Provide the [x, y] coordinate of the cell's center where the given text is located.  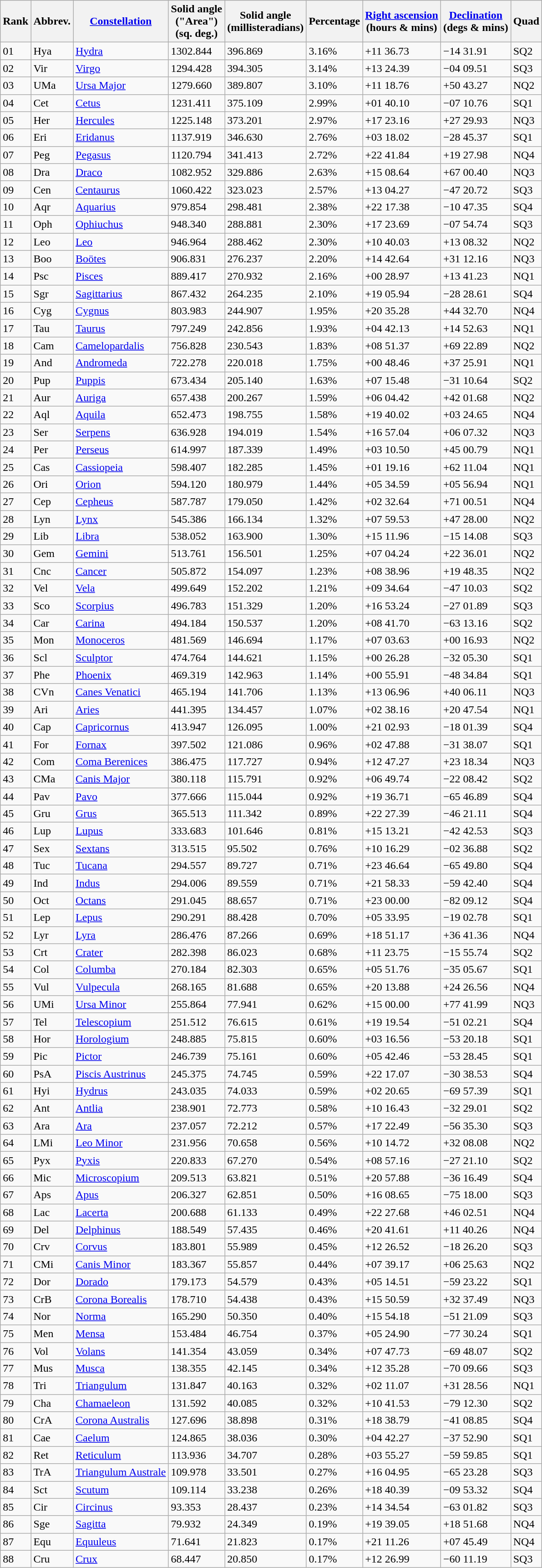
109.978 [197, 1472]
16 [15, 311]
Corona Australis [121, 1420]
−14 31.91 [476, 51]
88.428 [266, 918]
Rank [15, 21]
Decli­nation(degs & mins) [476, 21]
Cancer [121, 571]
+77 41.99 [476, 1004]
68 [15, 1212]
Lib [52, 536]
+16 53.24 [402, 606]
74.745 [266, 1073]
+08 41.70 [402, 623]
165.290 [197, 1316]
+10 40.03 [402, 242]
Triangulum [121, 1386]
01 [15, 51]
Circinus [121, 1507]
+00 26.28 [402, 658]
+21 58.33 [402, 883]
182.285 [266, 467]
−53 28.45 [476, 1056]
57.435 [266, 1230]
Lyn [52, 519]
45 [15, 814]
−65 23.28 [476, 1472]
465.194 [197, 692]
89.559 [266, 883]
+15 50.59 [402, 1299]
74 [15, 1316]
Monoceros [121, 640]
+08 57.16 [402, 1160]
248.885 [197, 1039]
+20 47.54 [476, 710]
Scutum [121, 1490]
+02 38.16 [402, 710]
0.94% [334, 761]
+45 00.79 [476, 449]
Virgo [121, 68]
Draco [121, 172]
Pegasus [121, 155]
Sagitta [121, 1524]
Canis Minor [121, 1264]
28.437 [266, 1507]
206.327 [197, 1195]
42.145 [266, 1369]
Columba [121, 970]
209.513 [197, 1178]
270.184 [197, 970]
2.38% [334, 207]
141.354 [197, 1351]
0.31% [334, 1420]
+16 08.65 [402, 1195]
27 [15, 501]
+02 32.64 [402, 501]
413.947 [197, 727]
1.44% [334, 484]
73 [15, 1299]
1.83% [334, 346]
−70 09.66 [476, 1369]
LMi [52, 1143]
25 [15, 467]
Chamaeleon [121, 1403]
75.161 [266, 1056]
231.956 [197, 1143]
+12 26.52 [402, 1247]
+23 46.64 [402, 866]
Aqr [52, 207]
+07 45.49 [476, 1542]
−27 01.89 [476, 606]
290.291 [197, 918]
+36 41.36 [476, 935]
1.93% [334, 328]
Horologium [121, 1039]
294.006 [197, 883]
+37 25.91 [476, 363]
Dorado [121, 1282]
+15 08.64 [402, 172]
21 [15, 398]
Puppis [121, 380]
06 [15, 138]
Vela [121, 588]
46 [15, 831]
183.367 [197, 1264]
−36 16.49 [476, 1178]
+02 20.65 [402, 1091]
0.19% [334, 1524]
0.81% [334, 831]
386.475 [197, 761]
979.854 [197, 207]
−47 20.72 [476, 189]
−47 10.03 [476, 588]
242.856 [266, 328]
−56 35.30 [476, 1126]
Ret [52, 1455]
333.683 [197, 831]
38 [15, 692]
07 [15, 155]
−28 45.37 [476, 138]
+03 16.56 [402, 1039]
−18 01.39 [476, 727]
142.963 [266, 675]
−15 14.08 [476, 536]
−32 05.30 [476, 658]
21.823 [266, 1542]
246.739 [197, 1056]
Sco [52, 606]
0.28% [334, 1455]
Mus [52, 1369]
63 [15, 1126]
12 [15, 242]
+00 48.46 [402, 363]
08 [15, 172]
3.16% [334, 51]
614.997 [197, 449]
+17 22.49 [402, 1126]
Vulpecula [121, 987]
Sextans [121, 848]
81 [15, 1438]
Vir [52, 68]
+67 00.40 [476, 172]
Cir [52, 1507]
+32 08.08 [476, 1143]
144.621 [266, 658]
Phe [52, 675]
0.61% [334, 1021]
365.513 [197, 814]
76 [15, 1351]
Aquila [121, 415]
244.907 [266, 311]
75.815 [266, 1039]
Cam [52, 346]
1279.660 [197, 86]
+16 57.04 [402, 432]
Andromeda [121, 363]
+17 23.69 [402, 224]
71.641 [197, 1542]
39 [15, 710]
+22 36.01 [476, 554]
Auriga [121, 398]
+42 01.68 [476, 398]
+02 11.07 [402, 1386]
75 [15, 1333]
220.018 [266, 363]
−59 42.40 [476, 883]
46.754 [266, 1333]
Vul [52, 987]
1.07% [334, 710]
0.26% [334, 1490]
86 [15, 1524]
Caelum [121, 1438]
1.58% [334, 415]
88 [15, 1559]
346.630 [266, 138]
+13 24.39 [402, 68]
1.13% [334, 692]
CrA [52, 1420]
+00 55.91 [402, 675]
24.349 [266, 1524]
469.319 [197, 675]
+13 06.96 [402, 692]
−15 55.74 [476, 952]
−37 52.90 [476, 1438]
Telescopium [121, 1021]
−46 21.11 [476, 814]
78 [15, 1386]
Peg [52, 155]
Leo Minor [121, 1143]
1.30% [334, 536]
+50 43.27 [476, 86]
Cep [52, 501]
722.278 [197, 363]
+03 10.50 [402, 449]
481.569 [197, 640]
Cyg [52, 311]
34 [15, 623]
152.202 [266, 588]
127.696 [197, 1420]
+13 08.32 [476, 242]
183.801 [197, 1247]
441.395 [197, 710]
Cru [52, 1559]
40.085 [266, 1403]
44 [15, 797]
288.881 [266, 224]
+12 35.28 [402, 1369]
0.58% [334, 1108]
05 [15, 120]
0.76% [334, 848]
513.761 [197, 554]
74.033 [266, 1091]
Solid angle(millisteradians) [266, 21]
Lyra [121, 935]
Phoenix [121, 675]
1.00% [334, 727]
1.21% [334, 588]
Ind [52, 883]
2.20% [334, 259]
397.502 [197, 744]
Canes Venatici [121, 692]
889.417 [197, 276]
187.339 [266, 449]
Crt [52, 952]
115.044 [266, 797]
0.46% [334, 1230]
+10 14.72 [402, 1143]
Microscopium [121, 1178]
Lepus [121, 918]
+14 42.64 [402, 259]
Volans [121, 1351]
Hydrus [121, 1091]
Perseus [121, 449]
09 [15, 189]
38.036 [266, 1438]
179.050 [266, 501]
109.114 [197, 1490]
PsA [52, 1073]
−27 21.10 [476, 1160]
−30 38.53 [476, 1073]
+05 24.90 [402, 1333]
Ursa Minor [121, 1004]
−63 13.16 [476, 623]
Pup [52, 380]
205.140 [266, 380]
+09 34.64 [402, 588]
+11 18.76 [402, 86]
288.462 [266, 242]
20 [15, 380]
55 [15, 987]
+16 04.95 [402, 1472]
−35 05.67 [476, 970]
494.184 [197, 623]
+19 40.02 [402, 415]
+12 47.27 [402, 761]
−51 02.21 [476, 1021]
Ser [52, 432]
134.457 [266, 710]
−65 49.80 [476, 866]
1.59% [334, 398]
+07 15.48 [402, 380]
84 [15, 1490]
Serpens [121, 432]
54 [15, 970]
1060.422 [197, 189]
60 [15, 1073]
TrA [52, 1472]
Libra [121, 536]
11 [15, 224]
+07 39.17 [402, 1264]
UMi [52, 1004]
657.438 [197, 398]
Ari [52, 710]
0.44% [334, 1264]
113.936 [197, 1455]
Cygnus [121, 311]
2.72% [334, 155]
124.865 [197, 1438]
+20 57.88 [402, 1178]
+01 40.10 [402, 103]
2.57% [334, 189]
−69 48.07 [476, 1351]
10 [15, 207]
87 [15, 1542]
Aps [52, 1195]
0.27% [334, 1472]
+21 02.93 [402, 727]
03 [15, 86]
Com [52, 761]
61.133 [266, 1212]
Pictor [121, 1056]
57 [15, 1021]
3.10% [334, 86]
946.964 [197, 242]
323.023 [266, 189]
Sct [52, 1490]
−09 53.32 [476, 1490]
Her [52, 120]
Hya [52, 51]
70 [15, 1247]
+18 38.79 [402, 1420]
499.649 [197, 588]
Quad [526, 21]
+19 05.94 [402, 294]
+15 00.00 [402, 1004]
−60 11.19 [476, 1559]
+19 27.98 [476, 155]
Fornax [121, 744]
294.557 [197, 866]
Cassiopeia [121, 467]
Pav [52, 797]
Antlia [121, 1108]
Lup [52, 831]
18 [15, 346]
389.807 [266, 86]
+19 36.71 [402, 797]
+06 25.63 [476, 1264]
CVn [52, 692]
1.17% [334, 640]
93.353 [197, 1507]
Cet [52, 103]
−32 29.01 [476, 1108]
Crux [121, 1559]
Orion [121, 484]
Camelopardalis [121, 346]
24 [15, 449]
+19 19.54 [402, 1021]
Piscis Austrinus [121, 1073]
+15 13.21 [402, 831]
−31 38.07 [476, 744]
+23 00.00 [402, 900]
505.872 [197, 571]
1120.794 [197, 155]
867.432 [197, 294]
+24 26.56 [476, 987]
264.235 [266, 294]
1.15% [334, 658]
+05 34.59 [402, 484]
+20 13.88 [402, 987]
Tri [52, 1386]
68.447 [197, 1559]
101.646 [266, 831]
−19 02.78 [476, 918]
+22 17.38 [402, 207]
−07 10.76 [476, 103]
70.658 [266, 1143]
756.828 [197, 346]
87.266 [266, 935]
1.23% [334, 571]
198.755 [266, 415]
52 [15, 935]
1.75% [334, 363]
+23 18.34 [476, 761]
+22 27.39 [402, 814]
2.97% [334, 120]
141.706 [266, 692]
02 [15, 68]
17 [15, 328]
Cap [52, 727]
1294.428 [197, 68]
+18 40.39 [402, 1490]
−18 26.20 [476, 1247]
126.095 [266, 727]
Tuc [52, 866]
72.773 [266, 1108]
+20 35.28 [402, 311]
+07 47.73 [402, 1351]
0.23% [334, 1507]
Dor [52, 1282]
0.62% [334, 1004]
0.37% [334, 1333]
Mon [52, 640]
42 [15, 761]
−31 10.64 [476, 380]
Scorpius [121, 606]
Norma [121, 1316]
Constellation [121, 21]
Grus [121, 814]
Delphinus [121, 1230]
Eridanus [121, 138]
29 [15, 536]
587.787 [197, 501]
+03 18.02 [402, 138]
Triangulum Australe [121, 1472]
276.237 [266, 259]
50.350 [266, 1316]
−63 01.82 [476, 1507]
Tau [52, 328]
163.900 [266, 536]
Solid angle("Area")(sq. deg.) [197, 21]
2.16% [334, 276]
Pic [52, 1056]
+47 28.00 [476, 519]
Oct [52, 900]
1225.148 [197, 120]
+21 11.26 [402, 1542]
77 [15, 1369]
+22 27.68 [402, 1212]
−82 09.12 [476, 900]
+11 36.73 [402, 51]
121.086 [266, 744]
30 [15, 554]
Psc [52, 276]
−42 42.53 [476, 831]
Dra [52, 172]
Pavo [121, 797]
Ori [52, 484]
Pyxis [121, 1160]
36 [15, 658]
−02 36.88 [476, 848]
380.118 [197, 779]
26 [15, 484]
329.886 [266, 172]
+00 28.97 [402, 276]
40 [15, 727]
238.901 [197, 1108]
13 [15, 259]
+14 52.63 [476, 328]
0.96% [334, 744]
+31 28.56 [476, 1386]
77.941 [266, 1004]
131.592 [197, 1403]
Sge [52, 1524]
79 [15, 1403]
+06 49.74 [402, 779]
20.850 [266, 1559]
Cas [52, 467]
1.14% [334, 675]
Del [52, 1230]
−59 23.22 [476, 1282]
291.045 [197, 900]
Canis Major [121, 779]
200.267 [266, 398]
And [52, 363]
35 [15, 640]
38.898 [266, 1420]
1.25% [334, 554]
594.120 [197, 484]
67.270 [266, 1160]
72.212 [266, 1126]
19 [15, 363]
Vel [52, 588]
Nor [52, 1316]
62 [15, 1108]
906.831 [197, 259]
245.375 [197, 1073]
Lynx [121, 519]
Corvus [121, 1247]
33.238 [266, 1490]
Boötes [121, 259]
66 [15, 1178]
Hydra [121, 51]
+15 11.96 [402, 536]
Crater [121, 952]
−75 18.00 [476, 1195]
72 [15, 1282]
Aur [52, 398]
0.51% [334, 1178]
Centaurus [121, 189]
+04 42.27 [402, 1438]
Lacerta [121, 1212]
69 [15, 1230]
+10 16.29 [402, 848]
Right ascension(hours & mins) [402, 21]
251.512 [197, 1021]
Pisces [121, 276]
298.481 [266, 207]
54.579 [266, 1282]
+13 41.23 [476, 276]
58 [15, 1039]
Coma Berenices [121, 761]
538.052 [197, 536]
0.40% [334, 1316]
+10 16.43 [402, 1108]
−69 57.39 [476, 1091]
Sculptor [121, 658]
+01 19.16 [402, 467]
394.305 [266, 68]
166.134 [266, 519]
+05 51.76 [402, 970]
0.69% [334, 935]
255.864 [197, 1004]
Apus [121, 1195]
Per­cent­age [334, 21]
200.688 [197, 1212]
0.89% [334, 814]
Taurus [121, 328]
Ursa Major [121, 86]
0.54% [334, 1160]
1.49% [334, 449]
111.342 [266, 814]
Gemini [121, 554]
474.764 [197, 658]
95.502 [266, 848]
545.386 [197, 519]
40.163 [266, 1386]
+18 51.68 [476, 1524]
56 [15, 1004]
0.56% [334, 1143]
Ophiuchus [121, 224]
+12 26.99 [402, 1559]
797.249 [197, 328]
Equuleus [121, 1542]
+19 39.05 [402, 1524]
+05 33.95 [402, 918]
+02 47.88 [402, 744]
Lyr [52, 935]
Abbrev. [52, 21]
80 [15, 1420]
−79 12.30 [476, 1403]
For [52, 744]
79.932 [197, 1524]
83 [15, 1472]
154.097 [266, 571]
+04 42.13 [402, 328]
282.398 [197, 952]
131.847 [197, 1386]
+05 42.46 [402, 1056]
Per [52, 449]
178.710 [197, 1299]
+31 12.16 [476, 259]
636.928 [197, 432]
115.791 [266, 779]
−28 28.61 [476, 294]
Capricornus [121, 727]
1082.952 [197, 172]
+32 37.49 [476, 1299]
270.932 [266, 276]
Sgr [52, 294]
CrB [52, 1299]
48 [15, 866]
89.727 [266, 866]
−59 59.85 [476, 1455]
33.501 [266, 1472]
28 [15, 519]
CMi [52, 1264]
Pyx [52, 1160]
Lac [52, 1212]
47 [15, 848]
194.019 [266, 432]
341.413 [266, 155]
156.501 [266, 554]
1.32% [334, 519]
0.49% [334, 1212]
598.407 [197, 467]
Cepheus [121, 501]
04 [15, 103]
0.57% [334, 1126]
Reticulum [121, 1455]
2.99% [334, 103]
+69 22.89 [476, 346]
Eri [52, 138]
Mensa [121, 1333]
22 [15, 415]
188.549 [197, 1230]
23 [15, 432]
496.783 [197, 606]
Equ [52, 1542]
−10 47.35 [476, 207]
Tel [52, 1021]
+07 59.53 [402, 519]
Indus [121, 883]
Sagittarius [121, 294]
+44 32.70 [476, 311]
+13 04.27 [402, 189]
+08 38.96 [402, 571]
Scl [52, 658]
−22 08.42 [476, 779]
Aries [121, 710]
Lupus [121, 831]
41 [15, 744]
Aquarius [121, 207]
+11 23.75 [402, 952]
32 [15, 588]
373.201 [266, 120]
+71 00.51 [476, 501]
+46 02.51 [476, 1212]
61 [15, 1091]
59 [15, 1056]
+22 41.84 [402, 155]
Corona Borealis [121, 1299]
243.035 [197, 1091]
Car [52, 623]
53 [15, 952]
151.329 [266, 606]
76.615 [266, 1021]
150.537 [266, 623]
86.023 [266, 952]
CMa [52, 779]
146.694 [266, 640]
Cha [52, 1403]
179.173 [197, 1282]
55.857 [266, 1264]
+07 04.24 [402, 554]
Musca [121, 1369]
54.438 [266, 1299]
Cetus [121, 103]
43 [15, 779]
Mic [52, 1178]
+00 16.93 [476, 640]
+40 06.11 [476, 692]
Tucana [121, 866]
652.473 [197, 415]
Col [52, 970]
37 [15, 675]
−65 46.89 [476, 797]
1.42% [334, 501]
0.70% [334, 918]
−77 30.24 [476, 1333]
Hor [52, 1039]
82.303 [266, 970]
220.833 [197, 1160]
−53 20.18 [476, 1039]
377.666 [197, 797]
Ant [52, 1108]
+20 41.61 [402, 1230]
Aql [52, 415]
153.484 [197, 1333]
+62 11.04 [476, 467]
375.109 [266, 103]
+22 17.07 [402, 1073]
948.340 [197, 224]
71 [15, 1264]
−41 08.85 [476, 1420]
+15 54.18 [402, 1316]
180.979 [266, 484]
Gru [52, 814]
Vol [52, 1351]
+08 51.37 [402, 346]
396.869 [266, 51]
+05 56.94 [476, 484]
1.54% [334, 432]
49 [15, 883]
2.76% [334, 138]
+27 29.93 [476, 120]
43.059 [266, 1351]
15 [15, 294]
64 [15, 1143]
+07 03.63 [402, 640]
+03 55.27 [402, 1455]
1231.411 [197, 103]
Sex [52, 848]
67 [15, 1195]
+17 23.16 [402, 120]
Gem [52, 554]
313.515 [197, 848]
237.057 [197, 1126]
1137.919 [197, 138]
Oph [52, 224]
+06 04.42 [402, 398]
3.14% [334, 68]
286.476 [197, 935]
31 [15, 571]
268.165 [197, 987]
−48 34.84 [476, 675]
−07 54.74 [476, 224]
0.50% [334, 1195]
34.707 [266, 1455]
1.95% [334, 311]
Boo [52, 259]
Carina [121, 623]
UMa [52, 86]
33 [15, 606]
65 [15, 1160]
Cnc [52, 571]
+19 48.35 [476, 571]
14 [15, 276]
2.63% [334, 172]
803.983 [197, 311]
51 [15, 918]
81.688 [266, 987]
55.989 [266, 1247]
+05 14.51 [402, 1282]
62.851 [266, 1195]
673.434 [197, 380]
138.355 [197, 1369]
Cae [52, 1438]
Lep [52, 918]
−04 09.51 [476, 68]
−51 21.09 [476, 1316]
Crv [52, 1247]
+06 07.32 [476, 432]
1302.844 [197, 51]
+10 41.53 [402, 1403]
88.657 [266, 900]
1.45% [334, 467]
+18 51.17 [402, 935]
2.10% [334, 294]
Hercules [121, 120]
+11 40.26 [476, 1230]
Hyi [52, 1091]
50 [15, 900]
Cen [52, 189]
+03 24.65 [476, 415]
0.45% [334, 1247]
117.727 [266, 761]
Octans [121, 900]
1.63% [334, 380]
+14 34.54 [402, 1507]
63.821 [266, 1178]
0.68% [334, 952]
82 [15, 1455]
85 [15, 1507]
Men [52, 1333]
230.543 [266, 346]
0.30% [334, 1438]
